Locate the cell with the specified text and output its (x, y) center coordinate. 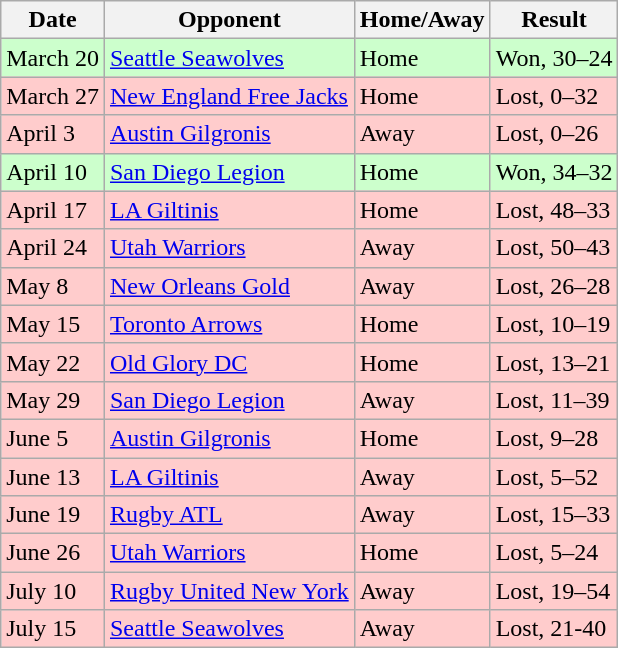
Result (554, 20)
Lost, 0–32 (554, 96)
Lost, 21-40 (554, 629)
Won, 34–32 (554, 172)
Lost, 10–19 (554, 324)
Rugby United New York (229, 591)
Lost, 9–28 (554, 438)
May 8 (53, 286)
Opponent (229, 20)
May 15 (53, 324)
June 26 (53, 553)
April 17 (53, 210)
Lost, 5–24 (554, 553)
Lost, 15–33 (554, 515)
March 20 (53, 58)
Lost, 19–54 (554, 591)
Home/Away (422, 20)
June 5 (53, 438)
April 24 (53, 248)
Lost, 5–52 (554, 477)
Lost, 11–39 (554, 400)
Date (53, 20)
April 3 (53, 134)
April 10 (53, 172)
Rugby ATL (229, 515)
Lost, 0–26 (554, 134)
July 10 (53, 591)
Toronto Arrows (229, 324)
May 22 (53, 362)
July 15 (53, 629)
Lost, 13–21 (554, 362)
May 29 (53, 400)
June 19 (53, 515)
Old Glory DC (229, 362)
June 13 (53, 477)
New Orleans Gold (229, 286)
Lost, 50–43 (554, 248)
Lost, 48–33 (554, 210)
March 27 (53, 96)
New England Free Jacks (229, 96)
Lost, 26–28 (554, 286)
Won, 30–24 (554, 58)
